Detect which cell encompasses the target text, then output its [X, Y] center coordinate. 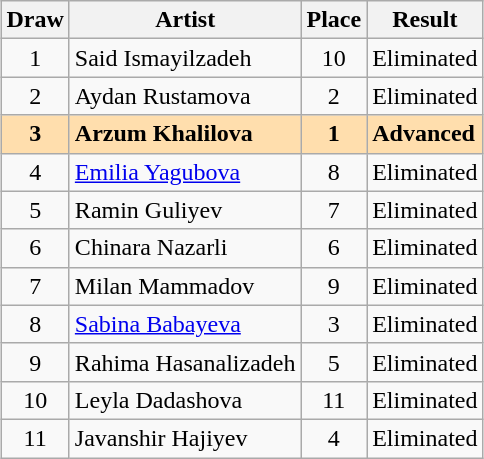
Place [334, 20]
Leyla Dadashova [185, 400]
Milan Mammadov [185, 286]
Sabina Babayeva [185, 324]
Draw [35, 20]
Arzum Khalilova [185, 134]
Ramin Guliyev [185, 210]
Artist [185, 20]
Chinara Nazarli [185, 248]
Said Ismayilzadeh [185, 58]
Aydan Rustamova [185, 96]
Javanshir Hajiyev [185, 438]
Advanced [425, 134]
Emilia Yagubova [185, 172]
Rahima Hasanalizadeh [185, 362]
Result [425, 20]
